Search for the cell housing the specified text and yield its [X, Y] center coordinate. 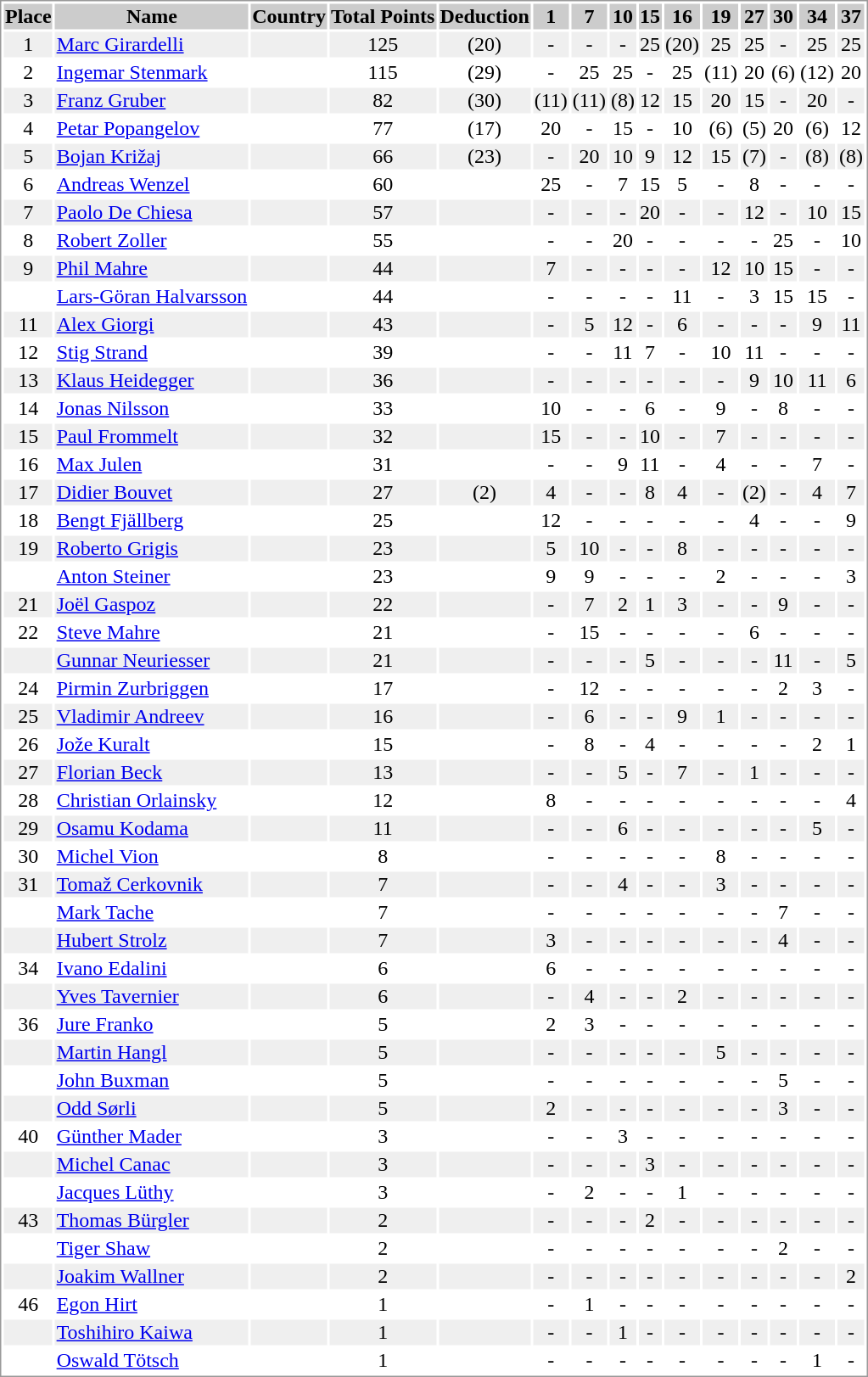
26 [28, 744]
18 [28, 520]
Günther Mader [152, 1136]
(17) [484, 128]
(7) [753, 157]
Total Points [382, 16]
Jacques Lüthy [152, 1192]
Toshihiro Kaiwa [152, 1333]
Joakim Wallner [152, 1277]
Andreas Wenzel [152, 184]
Deduction [484, 16]
Gunnar Neuriesser [152, 661]
Bengt Fjällberg [152, 520]
57 [382, 213]
Max Julen [152, 464]
Jure Franko [152, 1024]
28 [28, 800]
Franz Gruber [152, 101]
24 [28, 688]
77 [382, 128]
Lars-Göran Halvarsson [152, 296]
Country [289, 16]
(30) [484, 101]
39 [382, 352]
Paul Frommelt [152, 437]
Christian Orlainsky [152, 800]
Florian Beck [152, 773]
Paolo De Chiesa [152, 213]
60 [382, 184]
40 [28, 1136]
55 [382, 240]
Alex Giorgi [152, 325]
Tomaž Cerkovnik [152, 885]
Place [28, 16]
46 [28, 1304]
Phil Mahre [152, 269]
Roberto Grigis [152, 549]
Tiger Shaw [152, 1248]
(23) [484, 157]
14 [28, 408]
29 [28, 829]
Name [152, 16]
Jonas Nilsson [152, 408]
Osamu Kodama [152, 829]
Robert Zoller [152, 240]
Petar Popangelov [152, 128]
(12) [816, 72]
82 [382, 101]
Mark Tache [152, 912]
Didier Bouvet [152, 493]
Oswald Tötsch [152, 1360]
33 [382, 408]
Bojan Križaj [152, 157]
Vladimir Andreev [152, 717]
Stig Strand [152, 352]
Martin Hangl [152, 1053]
32 [382, 437]
115 [382, 72]
(29) [484, 72]
66 [382, 157]
Marc Girardelli [152, 45]
Pirmin Zurbriggen [152, 688]
Steve Mahre [152, 632]
Jože Kuralt [152, 744]
Michel Vion [152, 856]
Odd Sørli [152, 1109]
Ivano Edalini [152, 968]
Michel Canac [152, 1165]
Joël Gaspoz [152, 605]
Hubert Strolz [152, 941]
Klaus Heidegger [152, 381]
Yves Tavernier [152, 997]
Egon Hirt [152, 1304]
125 [382, 45]
37 [850, 16]
Thomas Bürgler [152, 1221]
Anton Steiner [152, 576]
Ingemar Stenmark [152, 72]
(5) [753, 128]
John Buxman [152, 1080]
